Pinpoint the cell where the given text exists, returning its [x, y] midpoint coordinate. 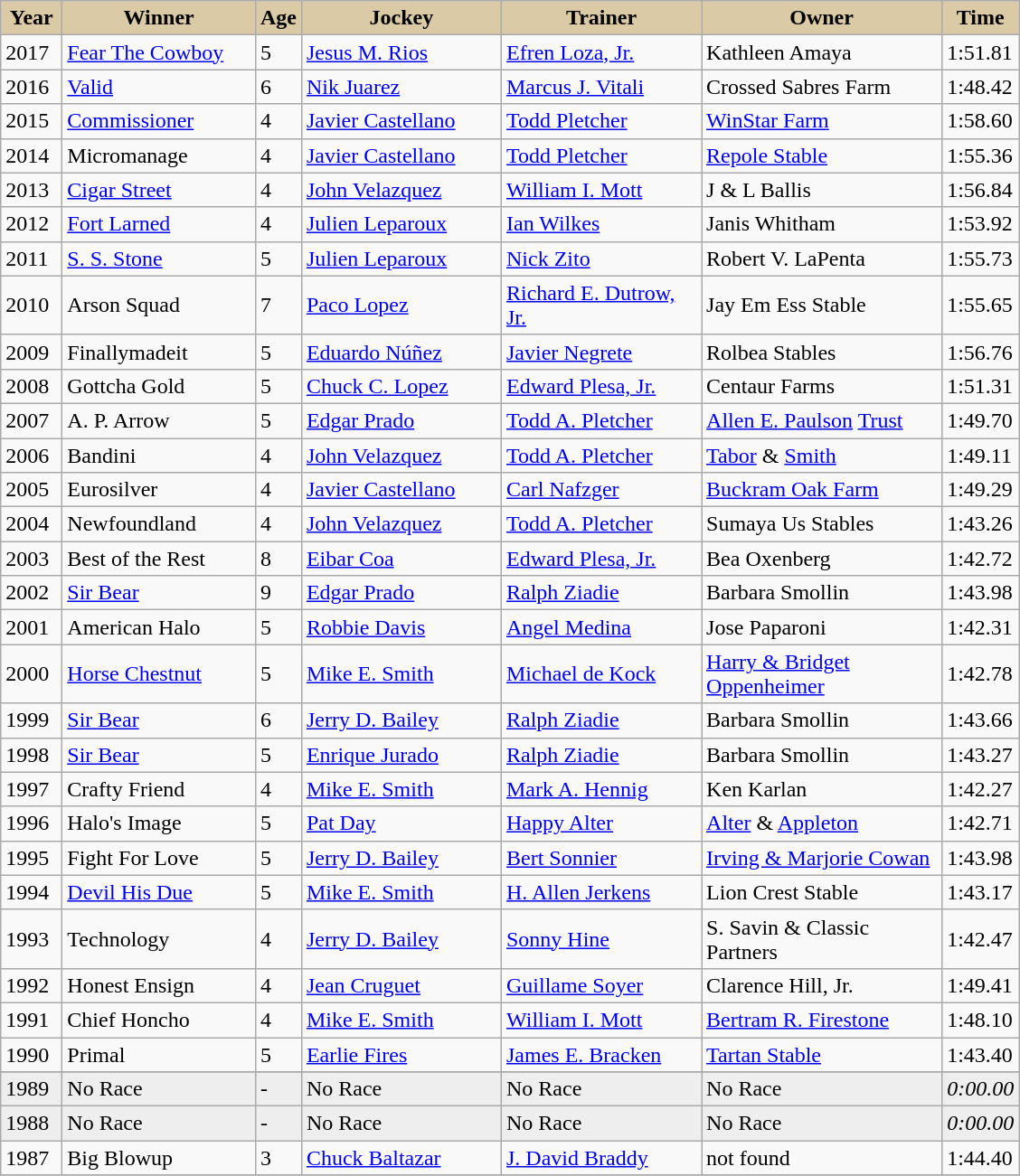
Chuck Baltazar [401, 1158]
Buckram Oak Farm [822, 490]
Cigar Street [159, 190]
Angel Medina [600, 627]
American Halo [159, 627]
2005 [32, 490]
Ian Wilkes [600, 224]
2017 [32, 52]
2009 [32, 352]
Fear The Cowboy [159, 52]
J & L Ballis [822, 190]
Technology [159, 938]
Jose Paparoni [822, 627]
H. Allen Jerkens [600, 892]
Bea Oxenberg [822, 559]
Trainer [600, 18]
2013 [32, 190]
Happy Alter [600, 823]
2004 [32, 524]
1:56.76 [980, 352]
Tabor & Smith [822, 455]
1:49.41 [980, 985]
Age [279, 18]
2012 [32, 224]
1999 [32, 720]
1:49.70 [980, 420]
2010 [32, 306]
A. P. Arrow [159, 420]
Best of the Rest [159, 559]
1997 [32, 789]
Efren Loza, Jr. [600, 52]
Chief Honcho [159, 1020]
Fight For Love [159, 858]
Commissioner [159, 121]
Harry & Bridget Oppenheimer [822, 674]
Owner [822, 18]
Horse Chestnut [159, 674]
Mark A. Hennig [600, 789]
Crafty Friend [159, 789]
1:42.27 [980, 789]
1:43.17 [980, 892]
Robbie Davis [401, 627]
1:48.10 [980, 1020]
9 [279, 593]
1991 [32, 1020]
Nick Zito [600, 259]
Arson Squad [159, 306]
Kathleen Amaya [822, 52]
1998 [32, 755]
Irving & Marjorie Cowan [822, 858]
Enrique Jurado [401, 755]
1:42.71 [980, 823]
2016 [32, 87]
Time [980, 18]
Crossed Sabres Farm [822, 87]
Allen E. Paulson Trust [822, 420]
3 [279, 1158]
J. David Braddy [600, 1158]
2014 [32, 155]
Pat Day [401, 823]
Guillame Soyer [600, 985]
1:48.42 [980, 87]
1:49.11 [980, 455]
1988 [32, 1124]
Eduardo Núñez [401, 352]
1990 [32, 1055]
Tartan Stable [822, 1055]
James E. Bracken [600, 1055]
Bert Sonnier [600, 858]
Javier Negrete [600, 352]
1:43.26 [980, 524]
Newfoundland [159, 524]
1989 [32, 1089]
1:55.65 [980, 306]
1:43.40 [980, 1055]
Lion Crest Stable [822, 892]
8 [279, 559]
Robert V. LaPenta [822, 259]
1:44.40 [980, 1158]
Primal [159, 1055]
Halo's Image [159, 823]
Jockey [401, 18]
2001 [32, 627]
S. Savin & Classic Partners [822, 938]
1987 [32, 1158]
2011 [32, 259]
1:43.27 [980, 755]
1996 [32, 823]
Big Blowup [159, 1158]
Bertram R. Firestone [822, 1020]
Chuck C. Lopez [401, 386]
Jay Em Ess Stable [822, 306]
1993 [32, 938]
2015 [32, 121]
1:56.84 [980, 190]
Rolbea Stables [822, 352]
Centaur Farms [822, 386]
Honest Ensign [159, 985]
2000 [32, 674]
1:55.36 [980, 155]
7 [279, 306]
Janis Whitham [822, 224]
1:53.92 [980, 224]
1995 [32, 858]
Carl Nafzger [600, 490]
Richard E. Dutrow, Jr. [600, 306]
Nik Juarez [401, 87]
Marcus J. Vitali [600, 87]
2007 [32, 420]
Jean Cruguet [401, 985]
1992 [32, 985]
1994 [32, 892]
1:42.31 [980, 627]
1:49.29 [980, 490]
Repole Stable [822, 155]
1:51.81 [980, 52]
Michael de Kock [600, 674]
1:51.31 [980, 386]
Bandini [159, 455]
Jesus M. Rios [401, 52]
2002 [32, 593]
1:42.72 [980, 559]
S. S. Stone [159, 259]
not found [822, 1158]
1:55.73 [980, 259]
Eibar Coa [401, 559]
Valid [159, 87]
1:42.47 [980, 938]
Clarence Hill, Jr. [822, 985]
Devil His Due [159, 892]
Winner [159, 18]
Fort Larned [159, 224]
Micromanage [159, 155]
Paco Lopez [401, 306]
2003 [32, 559]
1:58.60 [980, 121]
Ken Karlan [822, 789]
Eurosilver [159, 490]
Year [32, 18]
Gottcha Gold [159, 386]
2006 [32, 455]
1:43.66 [980, 720]
Earlie Fires [401, 1055]
WinStar Farm [822, 121]
Sumaya Us Stables [822, 524]
1:42.78 [980, 674]
Finallymadeit [159, 352]
Sonny Hine [600, 938]
2008 [32, 386]
Alter & Appleton [822, 823]
